Output the (x, y) coordinate of the center of the cell containing the given text.  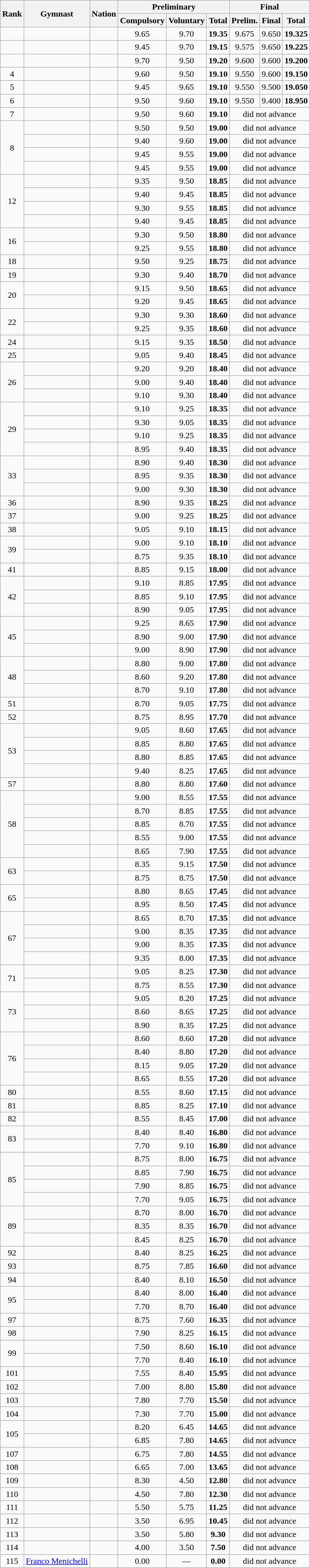
8.10 (187, 1280)
85 (12, 1179)
6.85 (142, 1440)
95 (12, 1300)
20 (12, 295)
12.30 (218, 1494)
11.25 (218, 1507)
19.35 (218, 34)
26 (12, 382)
111 (12, 1507)
113 (12, 1534)
9.675 (245, 34)
6.75 (142, 1454)
16.35 (218, 1320)
81 (12, 1106)
18 (12, 262)
41 (12, 569)
38 (12, 529)
80 (12, 1092)
18.45 (218, 355)
Preliminary (174, 7)
92 (12, 1253)
25 (12, 355)
Rank (12, 14)
Nation (104, 14)
42 (12, 596)
Franco Menichelli (57, 1561)
22 (12, 322)
8.30 (142, 1481)
7.30 (142, 1413)
63 (12, 871)
17.60 (218, 784)
5 (12, 87)
110 (12, 1494)
10.45 (218, 1521)
107 (12, 1454)
97 (12, 1320)
37 (12, 516)
17.75 (218, 704)
52 (12, 717)
19.150 (296, 74)
15.95 (218, 1373)
53 (12, 750)
18.50 (218, 342)
7.85 (187, 1266)
39 (12, 549)
112 (12, 1521)
19.225 (296, 47)
71 (12, 978)
73 (12, 1012)
17.70 (218, 717)
83 (12, 1139)
17.10 (218, 1106)
12.80 (218, 1481)
5.50 (142, 1507)
6.65 (142, 1467)
Gymnast (57, 14)
17.00 (218, 1119)
105 (12, 1434)
99 (12, 1353)
Prelim. (245, 20)
6.45 (187, 1427)
16.25 (218, 1253)
6 (12, 101)
102 (12, 1387)
16 (12, 241)
5.80 (187, 1534)
Compulsory (142, 20)
115 (12, 1561)
18.00 (218, 569)
16.60 (218, 1266)
45 (12, 637)
94 (12, 1280)
19.20 (218, 61)
93 (12, 1266)
76 (12, 1059)
14.55 (218, 1454)
24 (12, 342)
4.00 (142, 1548)
98 (12, 1333)
8.15 (142, 1065)
15.50 (218, 1400)
16.15 (218, 1333)
12 (12, 201)
101 (12, 1373)
7 (12, 114)
18.15 (218, 529)
7.55 (142, 1373)
19.15 (218, 47)
9.400 (271, 101)
8.50 (187, 905)
114 (12, 1548)
15.00 (218, 1413)
15.80 (218, 1387)
Voluntary (187, 20)
18.75 (218, 262)
29 (12, 429)
19.050 (296, 87)
13.65 (218, 1467)
9.500 (271, 87)
19.200 (296, 61)
6.95 (187, 1521)
4 (12, 74)
8 (12, 147)
65 (12, 898)
89 (12, 1226)
36 (12, 503)
— (187, 1561)
103 (12, 1400)
19 (12, 275)
108 (12, 1467)
33 (12, 476)
7.60 (187, 1320)
9.575 (245, 47)
51 (12, 704)
58 (12, 824)
5.75 (187, 1507)
82 (12, 1119)
48 (12, 677)
18.70 (218, 275)
67 (12, 938)
19.325 (296, 34)
16.50 (218, 1280)
104 (12, 1413)
57 (12, 784)
18.950 (296, 101)
17.15 (218, 1092)
109 (12, 1481)
